Capture the cell that displays the provided text and extract its (X, Y) central coordinate. 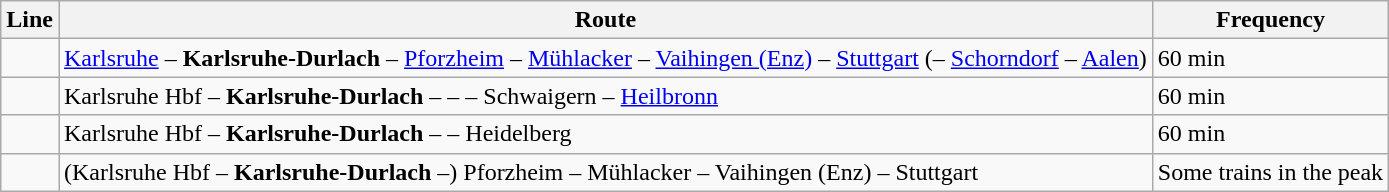
(Karlsruhe Hbf – Karlsruhe-Durlach –) Pforzheim – Mühlacker – Vaihingen (Enz) – Stuttgart (605, 172)
Route (605, 20)
Karlsruhe Hbf – Karlsruhe-Durlach – – – Schwaigern – Heilbronn (605, 96)
Karlsruhe – Karlsruhe-Durlach – Pforzheim – Mühlacker – Vaihingen (Enz) – Stuttgart (– Schorndorf – Aalen) (605, 58)
Some trains in the peak (1270, 172)
Line (30, 20)
Frequency (1270, 20)
Karlsruhe Hbf – Karlsruhe-Durlach – – Heidelberg (605, 134)
